Scan for the cell matching the given text and deliver its (x, y) coordinate at center. 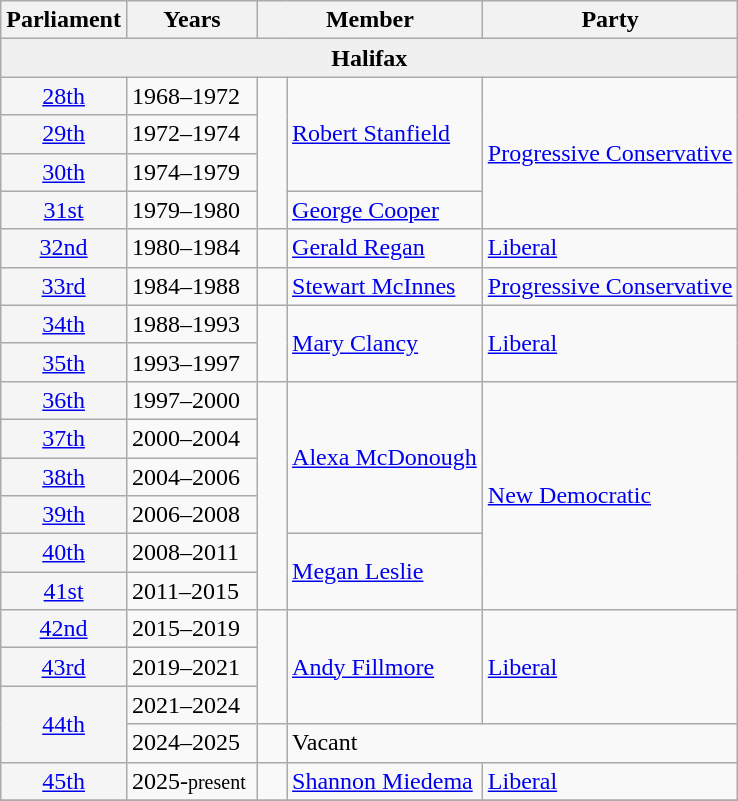
2000–2004 (192, 438)
1972–1974 (192, 134)
1979–1980 (192, 210)
Robert Stanfield (385, 134)
1984–1988 (192, 286)
2006–2008 (192, 515)
1968–1972 (192, 96)
45th (64, 781)
33rd (64, 286)
40th (64, 553)
32nd (64, 248)
Mary Clancy (385, 343)
Alexa McDonough (385, 457)
30th (64, 172)
29th (64, 134)
George Cooper (385, 210)
2004–2006 (192, 477)
Halifax (370, 58)
2025-present (192, 781)
2019–2021 (192, 667)
2008–2011 (192, 553)
Vacant (512, 743)
1974–1979 (192, 172)
2024–2025 (192, 743)
44th (64, 724)
Party (610, 20)
Gerald Regan (385, 248)
1993–1997 (192, 362)
35th (64, 362)
37th (64, 438)
1988–1993 (192, 324)
Member (370, 20)
Parliament (64, 20)
2011–2015 (192, 591)
31st (64, 210)
2015–2019 (192, 629)
41st (64, 591)
42nd (64, 629)
1980–1984 (192, 248)
Shannon Miedema (385, 781)
34th (64, 324)
43rd (64, 667)
Stewart McInnes (385, 286)
28th (64, 96)
Andy Fillmore (385, 667)
Megan Leslie (385, 572)
1997–2000 (192, 400)
36th (64, 400)
39th (64, 515)
Years (192, 20)
New Democratic (610, 495)
38th (64, 477)
2021–2024 (192, 705)
